Scan for the cell matching the given text and deliver its [X, Y] coordinate at center. 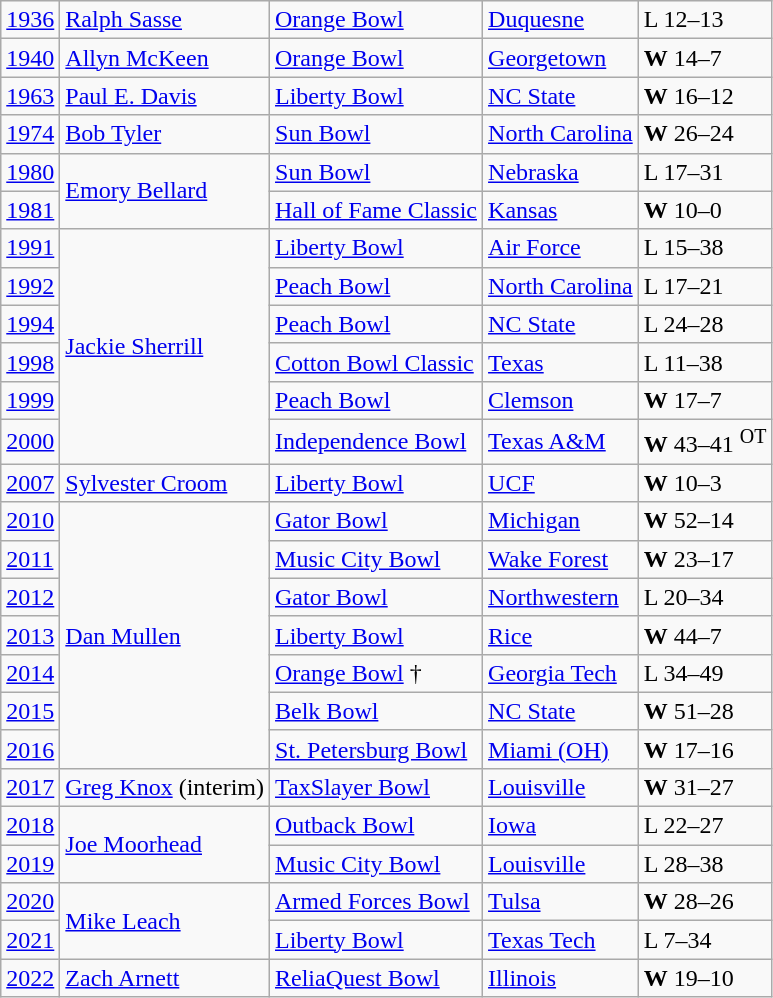
Paul E. Davis [165, 96]
2016 [30, 749]
1974 [30, 134]
L 17–31 [705, 172]
Jackie Sherrill [165, 346]
L 24–28 [705, 324]
2007 [30, 483]
Dan Mullen [165, 635]
Cotton Bowl Classic [376, 362]
1980 [30, 172]
Joe Moorhead [165, 845]
TaxSlayer Bowl [376, 787]
L 34–49 [705, 673]
Illinois [561, 978]
L 12–13 [705, 20]
Bob Tyler [165, 134]
W 14–7 [705, 58]
W 23–17 [705, 559]
1936 [30, 20]
Northwestern [561, 597]
L 17–21 [705, 286]
W 17–16 [705, 749]
2011 [30, 559]
1981 [30, 210]
W 44–7 [705, 635]
2018 [30, 826]
1940 [30, 58]
UCF [561, 483]
2012 [30, 597]
Zach Arnett [165, 978]
Armed Forces Bowl [376, 902]
1999 [30, 400]
2010 [30, 521]
Duquesne [561, 20]
W 10–0 [705, 210]
Rice [561, 635]
ReliaQuest Bowl [376, 978]
W 16–12 [705, 96]
2017 [30, 787]
Georgia Tech [561, 673]
1991 [30, 248]
W 19–10 [705, 978]
2000 [30, 442]
2015 [30, 711]
Sylvester Croom [165, 483]
2014 [30, 673]
L 20–34 [705, 597]
Ralph Sasse [165, 20]
2022 [30, 978]
Allyn McKeen [165, 58]
L 11–38 [705, 362]
L 15–38 [705, 248]
L 28–38 [705, 864]
W 31–27 [705, 787]
Hall of Fame Classic [376, 210]
Texas Tech [561, 940]
Tulsa [561, 902]
Wake Forest [561, 559]
2021 [30, 940]
Michigan [561, 521]
1998 [30, 362]
L 7–34 [705, 940]
W 10–3 [705, 483]
St. Petersburg Bowl [376, 749]
2020 [30, 902]
W 28–26 [705, 902]
Clemson [561, 400]
Air Force [561, 248]
Emory Bellard [165, 191]
Texas A&M [561, 442]
Outback Bowl [376, 826]
W 52–14 [705, 521]
Georgetown [561, 58]
Belk Bowl [376, 711]
Iowa [561, 826]
Greg Knox (interim) [165, 787]
W 17–7 [705, 400]
Independence Bowl [376, 442]
W 51–28 [705, 711]
L 22–27 [705, 826]
Texas [561, 362]
Orange Bowl † [376, 673]
2019 [30, 864]
W 26–24 [705, 134]
1994 [30, 324]
Nebraska [561, 172]
Kansas [561, 210]
Mike Leach [165, 921]
Miami (OH) [561, 749]
1992 [30, 286]
W 43–41 OT [705, 442]
2013 [30, 635]
1963 [30, 96]
